For the text-containing cell, return its midpoint in [x, y] coordinate format. 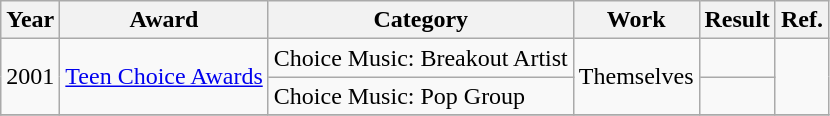
Work [636, 20]
Choice Music: Breakout Artist [420, 58]
Themselves [636, 77]
Choice Music: Pop Group [420, 96]
Category [420, 20]
2001 [30, 77]
Teen Choice Awards [164, 77]
Award [164, 20]
Result [737, 20]
Year [30, 20]
Ref. [802, 20]
